Detect which cell encompasses the target text, then output its (X, Y) center coordinate. 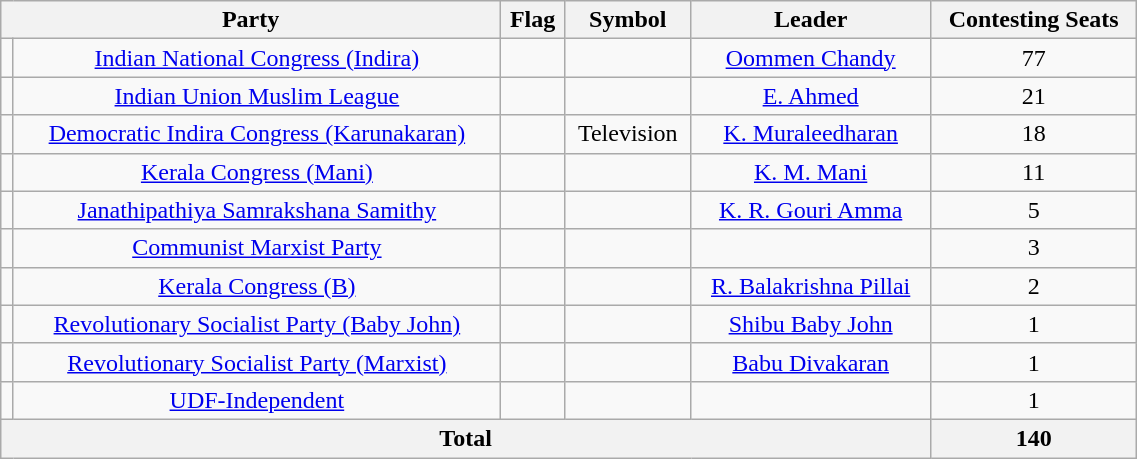
R. Balakrishna Pillai (811, 286)
Communist Marxist Party (256, 248)
Janathipathiya Samrakshana Samithy (256, 210)
Revolutionary Socialist Party (Baby John) (256, 324)
11 (1033, 172)
Oommen Chandy (811, 58)
K. R. Gouri Amma (811, 210)
Total (466, 438)
Babu Divakaran (811, 362)
Contesting Seats (1033, 20)
Television (628, 134)
77 (1033, 58)
UDF-Independent (256, 400)
Kerala Congress (Mani) (256, 172)
Revolutionary Socialist Party (Marxist) (256, 362)
Indian National Congress (Indira) (256, 58)
3 (1033, 248)
Leader (811, 20)
Indian Union Muslim League (256, 96)
21 (1033, 96)
Party (251, 20)
K. M. Mani (811, 172)
Shibu Baby John (811, 324)
Flag (532, 20)
Democratic Indira Congress (Karunakaran) (256, 134)
E. Ahmed (811, 96)
18 (1033, 134)
2 (1033, 286)
5 (1033, 210)
Symbol (628, 20)
K. Muraleedharan (811, 134)
140 (1033, 438)
Kerala Congress (B) (256, 286)
